Return [X, Y] of the center of cell containing provided text 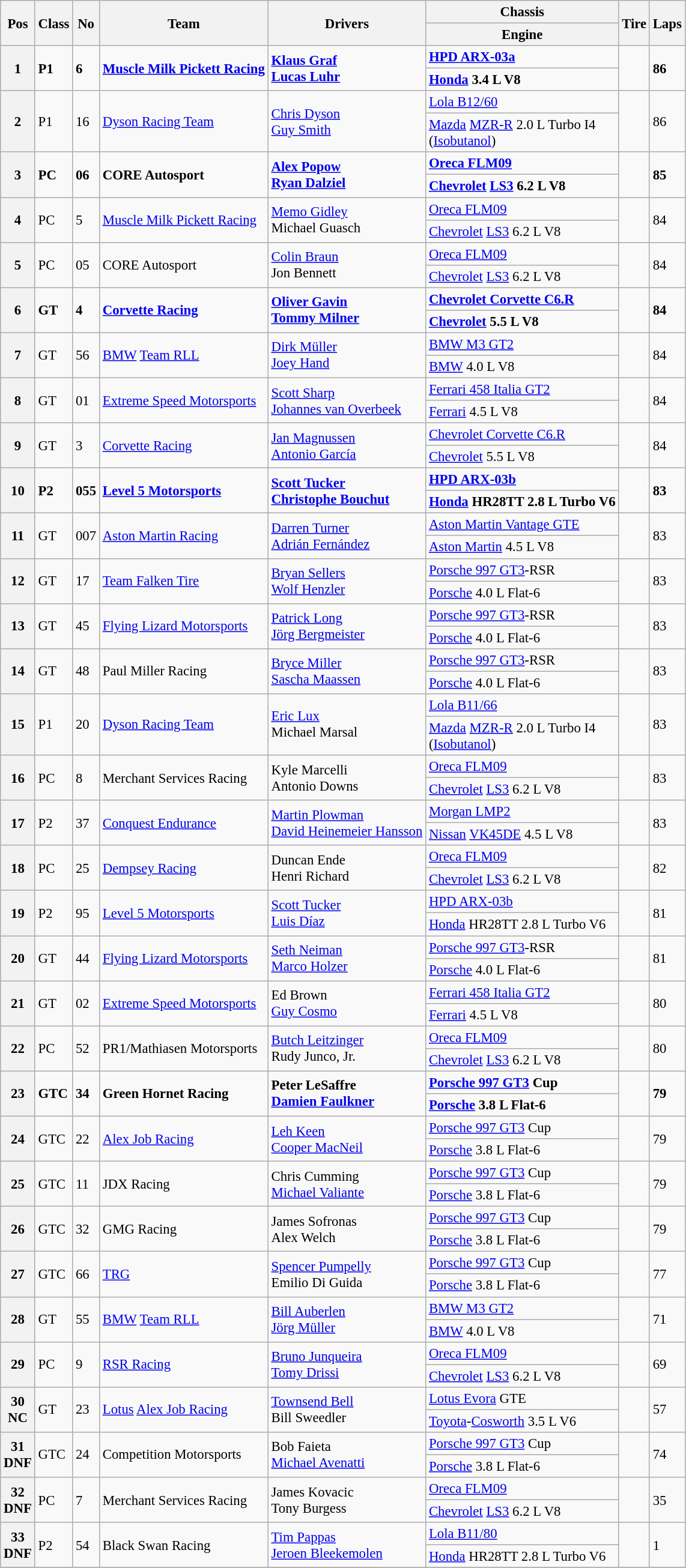
Black Swan Racing [184, 1545]
Team [184, 23]
28 [18, 1319]
02 [87, 1004]
95 [87, 914]
45 [87, 626]
RSR Racing [184, 1364]
Nissan VK45DE 4.5 L V8 [523, 834]
Dempsey Racing [184, 868]
Martin Plowman David Heinemeier Hansson [347, 822]
Competition Motorsports [184, 1455]
Dirk Müller Joey Hand [347, 355]
Eric Lux Michael Marsal [347, 725]
Patrick Long Jörg Bergmeister [347, 626]
Leh Keen Cooper MacNeil [347, 1138]
85 [667, 175]
Seth Neiman Marco Holzer [347, 958]
Bill Auberlen Jörg Müller [347, 1319]
15 [18, 725]
Klaus Graf Lucas Luhr [347, 68]
PR1/Mathiasen Motorsports [184, 1048]
Class [54, 23]
29 [18, 1364]
34 [87, 1094]
No [87, 23]
Butch Leitzinger Rudy Junco, Jr. [347, 1048]
32DNF [18, 1500]
Drivers [347, 23]
Bryce Miller Sascha Maassen [347, 671]
JDX Racing [184, 1184]
35 [667, 1500]
Honda 3.4 L V8 [523, 80]
55 [87, 1319]
Aston Martin Racing [184, 535]
06 [87, 175]
74 [667, 1455]
Lola B12/60 [523, 102]
Peter LeSaffre Damien Faulkner [347, 1094]
Memo Gidley Michael Guasch [347, 220]
10 [18, 491]
Lola B11/66 [523, 705]
007 [87, 535]
Darren Turner Adrián Fernández [347, 535]
2 [18, 121]
44 [87, 958]
Aston Martin Vantage GTE [523, 525]
Spencer Pumpelly Emilio Di Guida [347, 1274]
HPD ARX-03a [523, 57]
Lotus Evora GTE [523, 1399]
77 [667, 1274]
Toyota-Cosworth 3.5 L V6 [523, 1421]
66 [87, 1274]
32 [87, 1229]
37 [87, 822]
Kyle Marcelli Antonio Downs [347, 778]
Scott Tucker Luis Díaz [347, 914]
Team Falken Tire [184, 581]
Bryan Sellers Wolf Henzler [347, 581]
Chassis [523, 12]
Paul Miller Racing [184, 671]
13 [18, 626]
Pos [18, 23]
Conquest Endurance [184, 822]
James Sofronas Alex Welch [347, 1229]
57 [667, 1410]
Scott Sharp Johannes van Overbeek [347, 400]
Jan Magnussen Antonio García [347, 445]
48 [87, 671]
Chris Dyson Guy Smith [347, 121]
Bob Faieta Michael Avenatti [347, 1455]
Bruno Junqueira Tomy Drissi [347, 1364]
Aston Martin 4.5 L V8 [523, 547]
GMG Racing [184, 1229]
Oliver Gavin Tommy Milner [347, 310]
26 [18, 1229]
TRG [184, 1274]
Townsend Bell Bill Sweedler [347, 1410]
27 [18, 1274]
30NC [18, 1410]
Engine [523, 35]
01 [87, 400]
Alex Popow Ryan Dalziel [347, 175]
Ed Brown Guy Cosmo [347, 1004]
Colin Braun Jon Bennett [347, 265]
19 [18, 914]
Tire [634, 23]
James Kovacic Tony Burgess [347, 1500]
54 [87, 1545]
14 [18, 671]
Duncan Ende Henri Richard [347, 868]
56 [87, 355]
33DNF [18, 1545]
Tim Pappas Jeroen Bleekemolen [347, 1545]
71 [667, 1319]
31DNF [18, 1455]
Lotus Alex Job Racing [184, 1410]
52 [87, 1048]
05 [87, 265]
82 [667, 868]
Alex Job Racing [184, 1138]
Green Hornet Racing [184, 1094]
055 [87, 491]
Scott Tucker Christophe Bouchut [347, 491]
12 [18, 581]
69 [667, 1364]
Chris Cumming Michael Valiante [347, 1184]
Lola B11/80 [523, 1534]
21 [18, 1004]
18 [18, 868]
Laps [667, 23]
Morgan LMP2 [523, 812]
